Locate the cell with the specified text and output its [x, y] center coordinate. 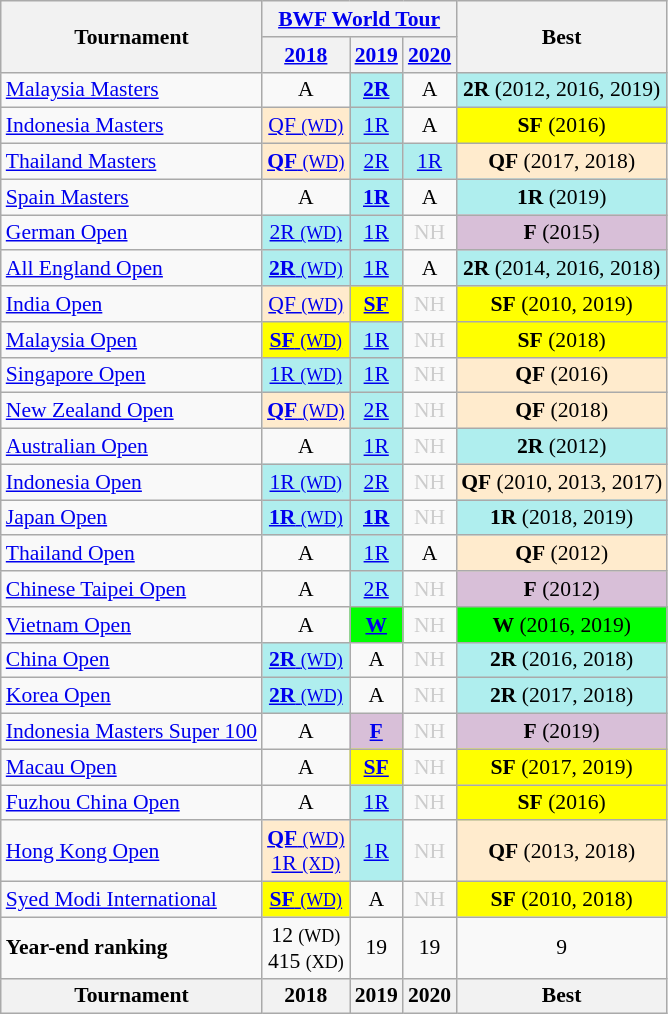
QF (WD) 1R (XD) [306, 852]
F (2015) [562, 233]
German Open [132, 233]
2R (2014, 2016, 2018) [562, 269]
QF (2017, 2018) [562, 162]
9 [562, 948]
China Open [132, 660]
QF (2018) [562, 411]
SF (2010, 2019) [562, 304]
Spain Masters [132, 197]
Malaysia Open [132, 340]
W [376, 625]
1R (2019) [562, 197]
Year-end ranking [132, 948]
QF (2016) [562, 375]
Australian Open [132, 447]
New Zealand Open [132, 411]
2R (2012, 2016, 2019) [562, 90]
QF (2013, 2018) [562, 852]
Thailand Open [132, 554]
12 (WD) 415 (XD) [306, 948]
1R (2018, 2019) [562, 518]
Indonesia Masters [132, 126]
Indonesia Masters Super 100 [132, 732]
2R (2016, 2018) [562, 660]
All England Open [132, 269]
SF (2010, 2018) [562, 900]
F (2012) [562, 589]
Hong Kong Open [132, 852]
Indonesia Open [132, 482]
SF (2017, 2019) [562, 767]
Malaysia Masters [132, 90]
F [376, 732]
Singapore Open [132, 375]
F (2019) [562, 732]
Macau Open [132, 767]
2R (2017, 2018) [562, 696]
India Open [132, 304]
QF (2010, 2013, 2017) [562, 482]
Thailand Masters [132, 162]
W (2016, 2019) [562, 625]
Chinese Taipei Open [132, 589]
2R (2012) [562, 447]
Fuzhou China Open [132, 803]
Korea Open [132, 696]
Japan Open [132, 518]
BWF World Tour [359, 19]
Vietnam Open [132, 625]
SF (2018) [562, 340]
Syed Modi International [132, 900]
QF (2012) [562, 554]
